Scan for the cell matching the given text and deliver its (X, Y) coordinate at center. 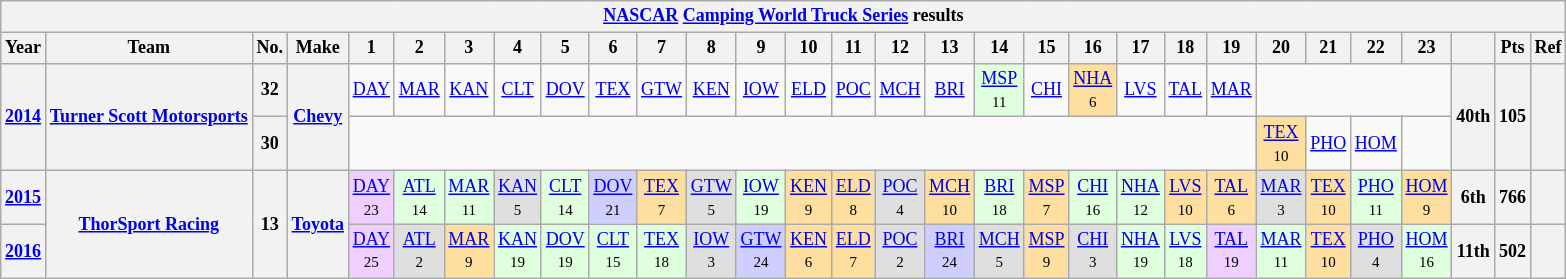
HOM16 (1426, 251)
Turner Scott Motorsports (148, 116)
GTW5 (711, 197)
LVS (1141, 90)
3 (469, 48)
KAN (469, 90)
2015 (24, 197)
DAY23 (371, 197)
ELD (809, 90)
TAL (1185, 90)
GTW24 (761, 251)
2014 (24, 116)
Chevy (318, 116)
ATL2 (419, 251)
KEN9 (809, 197)
TEX7 (662, 197)
POC (853, 90)
15 (1046, 48)
19 (1231, 48)
21 (1328, 48)
Ref (1548, 48)
IOW3 (711, 251)
4 (518, 48)
CHI (1046, 90)
MSP7 (1046, 197)
30 (270, 144)
6th (1474, 197)
NHA12 (1141, 197)
Year (24, 48)
KEN6 (809, 251)
MAR3 (1281, 197)
6 (613, 48)
BRI24 (950, 251)
Make (318, 48)
ELD7 (853, 251)
NASCAR Camping World Truck Series results (784, 16)
BRI18 (999, 197)
TEX (613, 90)
8 (711, 48)
23 (1426, 48)
HOM (1376, 144)
GTW (662, 90)
11th (1474, 251)
DOV19 (565, 251)
Pts (1513, 48)
14 (999, 48)
20 (1281, 48)
18 (1185, 48)
DOV21 (613, 197)
2016 (24, 251)
MSP9 (1046, 251)
11 (853, 48)
TEX18 (662, 251)
1 (371, 48)
HOM9 (1426, 197)
PHO4 (1376, 251)
9 (761, 48)
Team (148, 48)
10 (809, 48)
KEN (711, 90)
ATL14 (419, 197)
MCH10 (950, 197)
Toyota (318, 224)
CHI16 (1093, 197)
KAN19 (518, 251)
MCH (900, 90)
No. (270, 48)
32 (270, 90)
POC4 (900, 197)
DOV (565, 90)
BRI (950, 90)
7 (662, 48)
5 (565, 48)
LVS18 (1185, 251)
17 (1141, 48)
12 (900, 48)
POC2 (900, 251)
KAN5 (518, 197)
105 (1513, 116)
PHO (1328, 144)
16 (1093, 48)
IOW (761, 90)
CLT14 (565, 197)
CHI3 (1093, 251)
TAL6 (1231, 197)
DAY (371, 90)
MSP11 (999, 90)
40th (1474, 116)
PHO11 (1376, 197)
766 (1513, 197)
MCH5 (999, 251)
CLT15 (613, 251)
NHA6 (1093, 90)
IOW19 (761, 197)
DAY25 (371, 251)
LVS10 (1185, 197)
TAL19 (1231, 251)
22 (1376, 48)
ELD8 (853, 197)
ThorSport Racing (148, 224)
2 (419, 48)
NHA19 (1141, 251)
CLT (518, 90)
MAR9 (469, 251)
502 (1513, 251)
